Capture the cell that displays the provided text and extract its [X, Y] central coordinate. 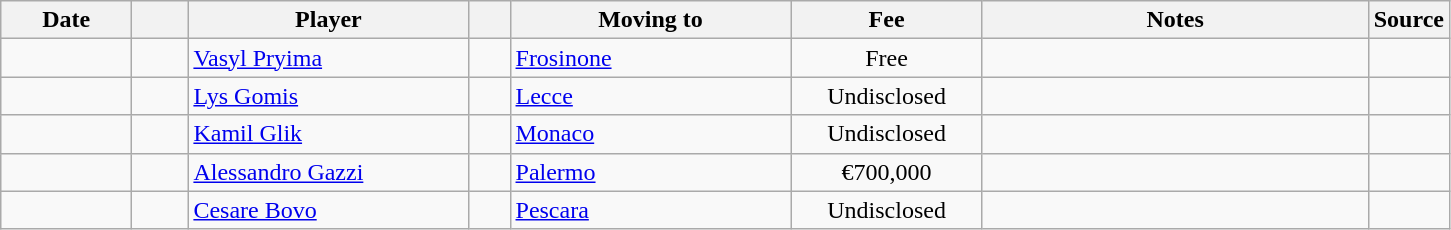
Notes [1175, 20]
Pescara [650, 210]
Source [1408, 20]
Lys Gomis [328, 96]
Free [886, 58]
Fee [886, 20]
Kamil Glik [328, 134]
Moving to [650, 20]
Date [66, 20]
Frosinone [650, 58]
€700,000 [886, 172]
Monaco [650, 134]
Vasyl Pryima [328, 58]
Palermo [650, 172]
Lecce [650, 96]
Alessandro Gazzi [328, 172]
Cesare Bovo [328, 210]
Player [328, 20]
